Extract the (X, Y) coordinate from the center of the cell holding the provided text.  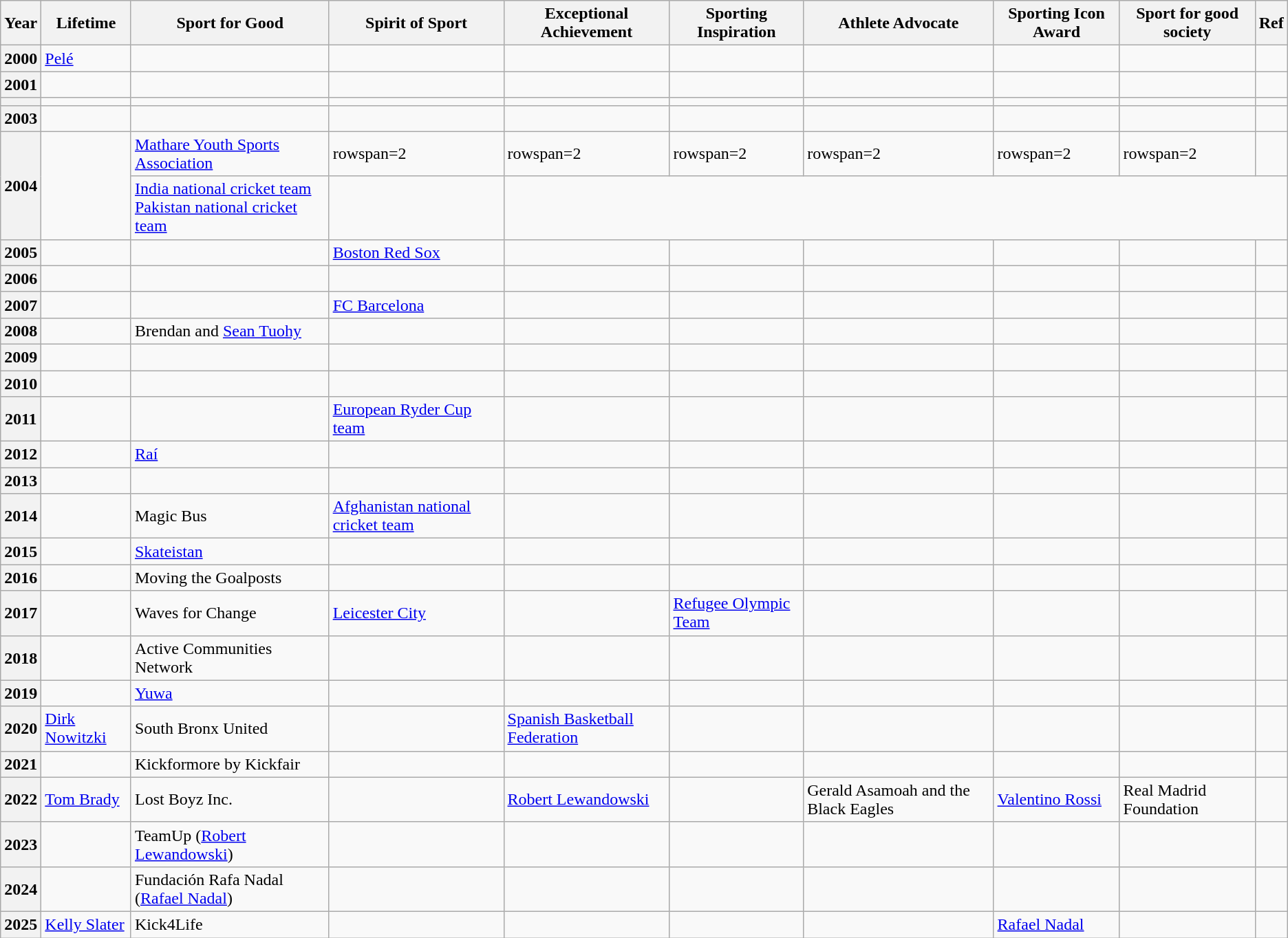
Tom Brady (87, 799)
Afghanistan national cricket team (416, 516)
2018 (21, 657)
2006 (21, 279)
Magic Bus (230, 516)
India national cricket teamPakistan national cricket team (230, 208)
Mathare Youth Sports Association (230, 154)
Robert Lewandowski (586, 799)
Pelé (87, 58)
Athlete Advocate (899, 23)
2015 (21, 552)
Brendan and Sean Tuohy (230, 331)
2000 (21, 58)
2005 (21, 252)
2021 (21, 764)
Exceptional Achievement (586, 23)
Moving the Goalposts (230, 578)
2023 (21, 844)
2016 (21, 578)
2003 (21, 118)
Year (21, 23)
Active Communities Network (230, 657)
Sporting Inspiration (736, 23)
Kickformore by Kickfair (230, 764)
Lifetime (87, 23)
2024 (21, 888)
Gerald Asamoah and the Black Eagles (899, 799)
Sporting Icon Award (1057, 23)
Fundación Rafa Nadal (Rafael Nadal) (230, 888)
Yuwa (230, 693)
European Ryder Cup team (416, 419)
Kelly Slater (87, 924)
Kick4Life (230, 924)
South Bronx United (230, 729)
Real Madrid Foundation (1188, 799)
2025 (21, 924)
Valentino Rossi (1057, 799)
Rafael Nadal (1057, 924)
Dirk Nowitzki (87, 729)
Refugee Olympic Team (736, 613)
Waves for Change (230, 613)
Leicester City (416, 613)
2020 (21, 729)
Sport for good society (1188, 23)
2019 (21, 693)
2008 (21, 331)
Sport for Good (230, 23)
2007 (21, 305)
2001 (21, 85)
2013 (21, 481)
2017 (21, 613)
2014 (21, 516)
Raí (230, 455)
TeamUp (Robert Lewandowski) (230, 844)
2009 (21, 357)
2011 (21, 419)
Lost Boyz Inc. (230, 799)
FC Barcelona (416, 305)
Skateistan (230, 552)
2010 (21, 383)
Boston Red Sox (416, 252)
Spirit of Sport (416, 23)
Ref (1271, 23)
2022 (21, 799)
2012 (21, 455)
2004 (21, 186)
Spanish Basketball Federation (586, 729)
